Extract the (x, y) coordinate from the center of the cell holding the provided text.  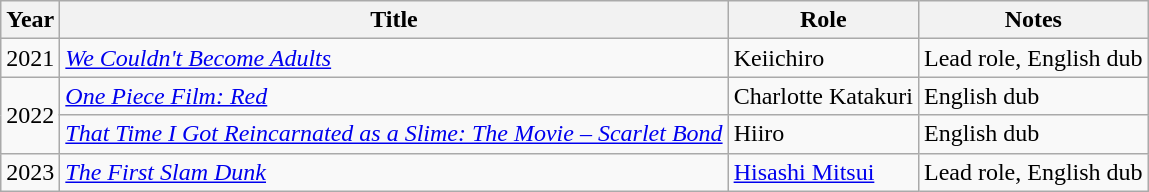
We Couldn't Become Adults (394, 58)
Title (394, 20)
2021 (30, 58)
Hiiro (823, 134)
One Piece Film: Red (394, 96)
The First Slam Dunk (394, 172)
2023 (30, 172)
2022 (30, 115)
Hisashi Mitsui (823, 172)
Keiichiro (823, 58)
Role (823, 20)
That Time I Got Reincarnated as a Slime: The Movie – Scarlet Bond (394, 134)
Charlotte Katakuri (823, 96)
Year (30, 20)
Notes (1033, 20)
